Determine the [X, Y] coordinate at the center of the cell enclosing the given text.  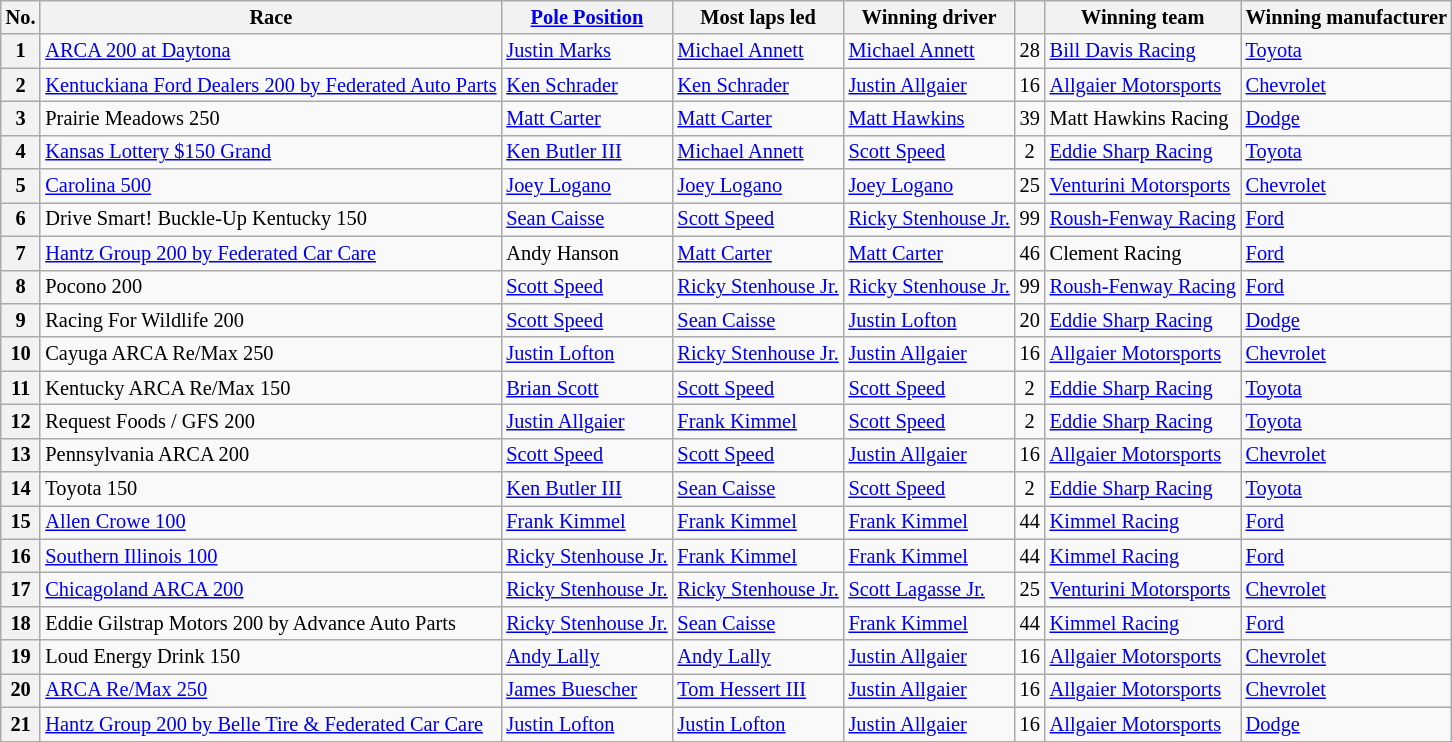
17 [21, 589]
Most laps led [758, 17]
Tom Hessert III [758, 690]
Allen Crowe 100 [270, 522]
3 [21, 118]
5 [21, 186]
Loud Energy Drink 150 [270, 657]
Winning manufacturer [1346, 17]
Justin Marks [586, 51]
Winning driver [930, 17]
James Buescher [586, 690]
Eddie Gilstrap Motors 200 by Advance Auto Parts [270, 623]
No. [21, 17]
Andy Hanson [586, 253]
Bill Davis Racing [1143, 51]
ARCA 200 at Daytona [270, 51]
9 [21, 320]
Cayuga ARCA Re/Max 250 [270, 354]
Carolina 500 [270, 186]
7 [21, 253]
8 [21, 287]
Matt Hawkins Racing [1143, 118]
ARCA Re/Max 250 [270, 690]
Drive Smart! Buckle-Up Kentucky 150 [270, 219]
11 [21, 388]
Racing For Wildlife 200 [270, 320]
Pole Position [586, 17]
12 [21, 421]
Clement Racing [1143, 253]
19 [21, 657]
4 [21, 152]
Hantz Group 200 by Federated Car Care [270, 253]
Scott Lagasse Jr. [930, 589]
Toyota 150 [270, 489]
6 [21, 219]
Kentucky ARCA Re/Max 150 [270, 388]
Chicagoland ARCA 200 [270, 589]
Southern Illinois 100 [270, 556]
Request Foods / GFS 200 [270, 421]
10 [21, 354]
46 [1030, 253]
21 [21, 724]
Pocono 200 [270, 287]
14 [21, 489]
Kentuckiana Ford Dealers 200 by Federated Auto Parts [270, 85]
1 [21, 51]
15 [21, 522]
Matt Hawkins [930, 118]
Prairie Meadows 250 [270, 118]
Winning team [1143, 17]
Race [270, 17]
13 [21, 455]
Kansas Lottery $150 Grand [270, 152]
Pennsylvania ARCA 200 [270, 455]
39 [1030, 118]
Hantz Group 200 by Belle Tire & Federated Car Care [270, 724]
Brian Scott [586, 388]
18 [21, 623]
28 [1030, 51]
